For the text-containing cell, return its midpoint in [x, y] coordinate format. 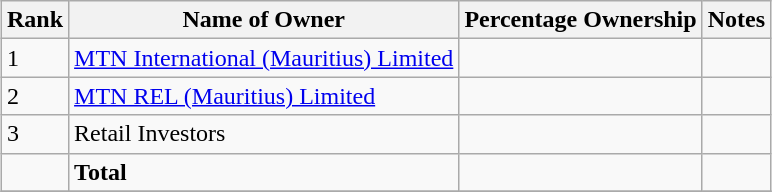
Retail Investors [264, 134]
Total [264, 172]
Rank [34, 20]
MTN International (Mauritius) Limited [264, 58]
Name of Owner [264, 20]
MTN REL (Mauritius) Limited [264, 96]
2 [34, 96]
3 [34, 134]
Percentage Ownership [580, 20]
Notes [736, 20]
1 [34, 58]
